Determine the [x, y] coordinate at the center of the cell enclosing the given text.  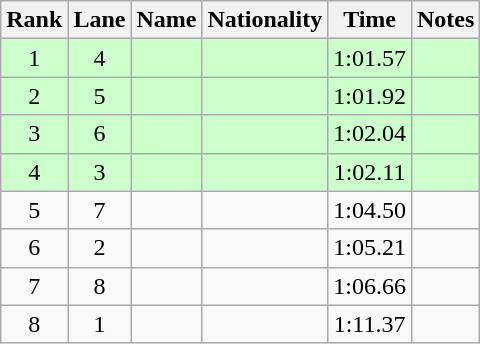
Name [166, 20]
1:02.04 [370, 134]
Time [370, 20]
1:04.50 [370, 210]
1:02.11 [370, 172]
1:06.66 [370, 286]
1:01.57 [370, 58]
Nationality [265, 20]
Notes [445, 20]
1:05.21 [370, 248]
1:11.37 [370, 324]
Lane [100, 20]
Rank [34, 20]
1:01.92 [370, 96]
